Find where the given text appears and provide that cell's center as (X, Y) coordinate. 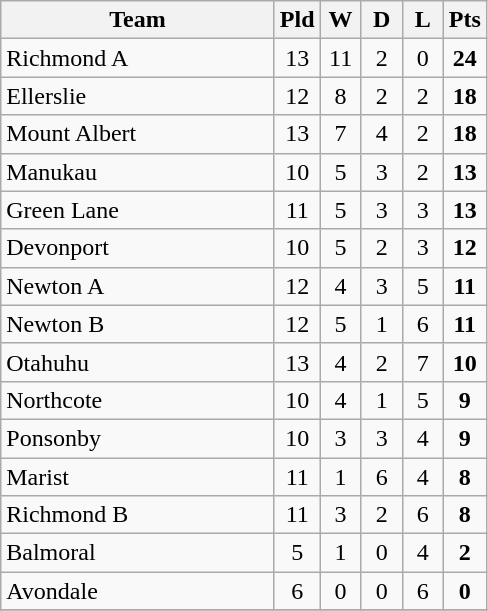
L (422, 20)
Otahuhu (138, 362)
Ellerslie (138, 96)
Newton B (138, 324)
Mount Albert (138, 134)
D (382, 20)
Green Lane (138, 210)
Ponsonby (138, 438)
Northcote (138, 400)
Balmoral (138, 553)
Richmond B (138, 515)
Newton A (138, 286)
Team (138, 20)
Marist (138, 477)
Pts (464, 20)
24 (464, 58)
Avondale (138, 591)
Richmond A (138, 58)
Pld (297, 20)
Devonport (138, 248)
W (340, 20)
Manukau (138, 172)
